From the cell containing the given text, extract its center point as [X, Y] coordinate. 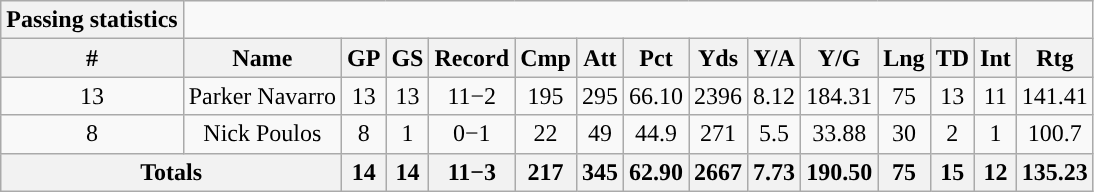
22 [546, 134]
2 [952, 134]
135.23 [1054, 172]
Y/A [774, 58]
62.90 [656, 172]
TD [952, 58]
66.10 [656, 96]
30 [904, 134]
Totals [172, 172]
0−1 [472, 134]
Lng [904, 58]
Int [996, 58]
2667 [718, 172]
190.50 [840, 172]
# [92, 58]
Pct [656, 58]
Record [472, 58]
Cmp [546, 58]
184.31 [840, 96]
Name [262, 58]
345 [600, 172]
141.41 [1054, 96]
11 [996, 96]
15 [952, 172]
GP [363, 58]
7.73 [774, 172]
Yds [718, 58]
Parker Navarro [262, 96]
295 [600, 96]
Rtg [1054, 58]
8.12 [774, 96]
195 [546, 96]
12 [996, 172]
49 [600, 134]
Passing statistics [92, 20]
GS [408, 58]
11−3 [472, 172]
Nick Poulos [262, 134]
Y/G [840, 58]
100.7 [1054, 134]
33.88 [840, 134]
44.9 [656, 134]
Att [600, 58]
11−2 [472, 96]
5.5 [774, 134]
2396 [718, 96]
271 [718, 134]
217 [546, 172]
